Detect which cell encompasses the target text, then output its [X, Y] center coordinate. 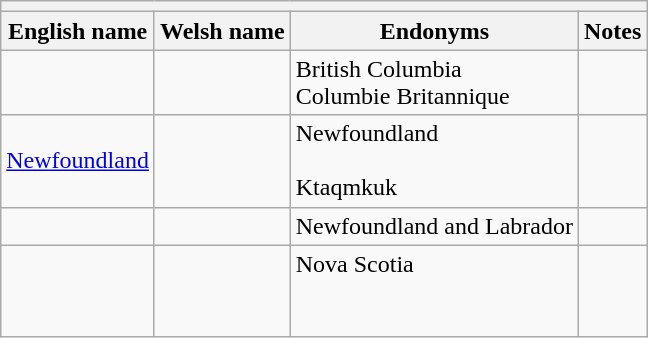
Nova Scotia [434, 291]
Notes [613, 31]
Newfoundland and Labrador [434, 226]
Welsh name [222, 31]
British ColumbiaColumbie Britannique [434, 82]
Newfoundland [78, 161]
Endonyms [434, 31]
NewfoundlandKtaqmkuk [434, 161]
English name [78, 31]
